Pinpoint the cell where the given text exists, returning its [X, Y] midpoint coordinate. 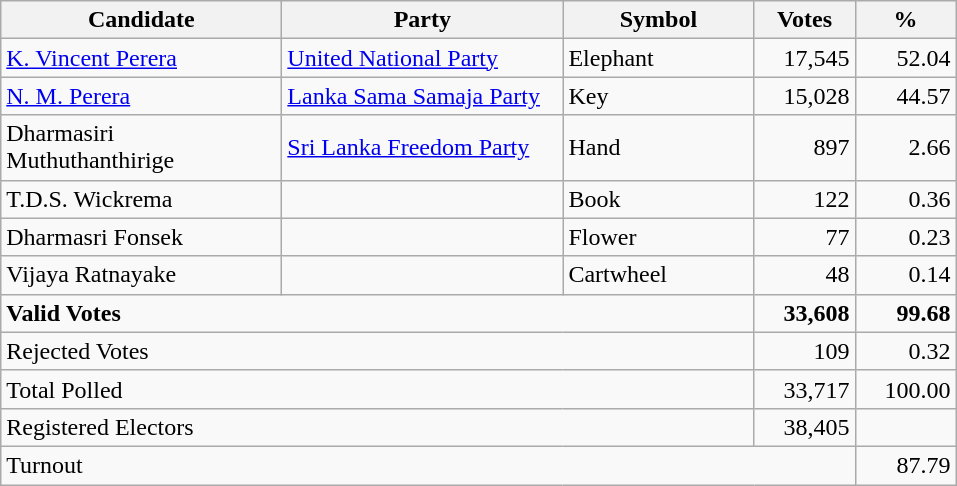
Dharmasri Fonsek [142, 237]
Valid Votes [378, 313]
K. Vincent Perera [142, 58]
33,717 [804, 389]
Party [422, 20]
Turnout [428, 465]
Flower [658, 237]
Dharmasiri Muthuthanthirige [142, 148]
Vijaya Ratnayake [142, 275]
0.23 [906, 237]
109 [804, 351]
17,545 [804, 58]
99.68 [906, 313]
52.04 [906, 58]
Registered Electors [378, 427]
897 [804, 148]
38,405 [804, 427]
Cartwheel [658, 275]
Key [658, 96]
0.36 [906, 199]
% [906, 20]
0.32 [906, 351]
100.00 [906, 389]
2.66 [906, 148]
Rejected Votes [378, 351]
Book [658, 199]
Elephant [658, 58]
44.57 [906, 96]
77 [804, 237]
87.79 [906, 465]
T.D.S. Wickrema [142, 199]
United National Party [422, 58]
Candidate [142, 20]
Symbol [658, 20]
33,608 [804, 313]
15,028 [804, 96]
48 [804, 275]
Total Polled [378, 389]
0.14 [906, 275]
Votes [804, 20]
N. M. Perera [142, 96]
122 [804, 199]
Lanka Sama Samaja Party [422, 96]
Sri Lanka Freedom Party [422, 148]
Hand [658, 148]
